Locate the cell with the specified text and output its [x, y] center coordinate. 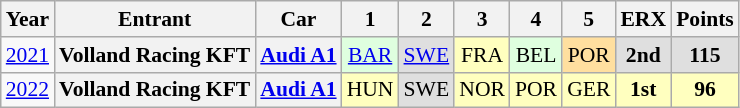
2021 [28, 55]
5 [588, 19]
2nd [643, 55]
BEL [536, 55]
1 [370, 19]
Year [28, 19]
ERX [643, 19]
115 [705, 55]
NOR [482, 90]
1st [643, 90]
Entrant [154, 19]
GER [588, 90]
HUN [370, 90]
2022 [28, 90]
FRA [482, 55]
Points [705, 19]
4 [536, 19]
Car [298, 19]
96 [705, 90]
BAR [370, 55]
3 [482, 19]
2 [427, 19]
